Locate the cell with the specified text and output its (x, y) center coordinate. 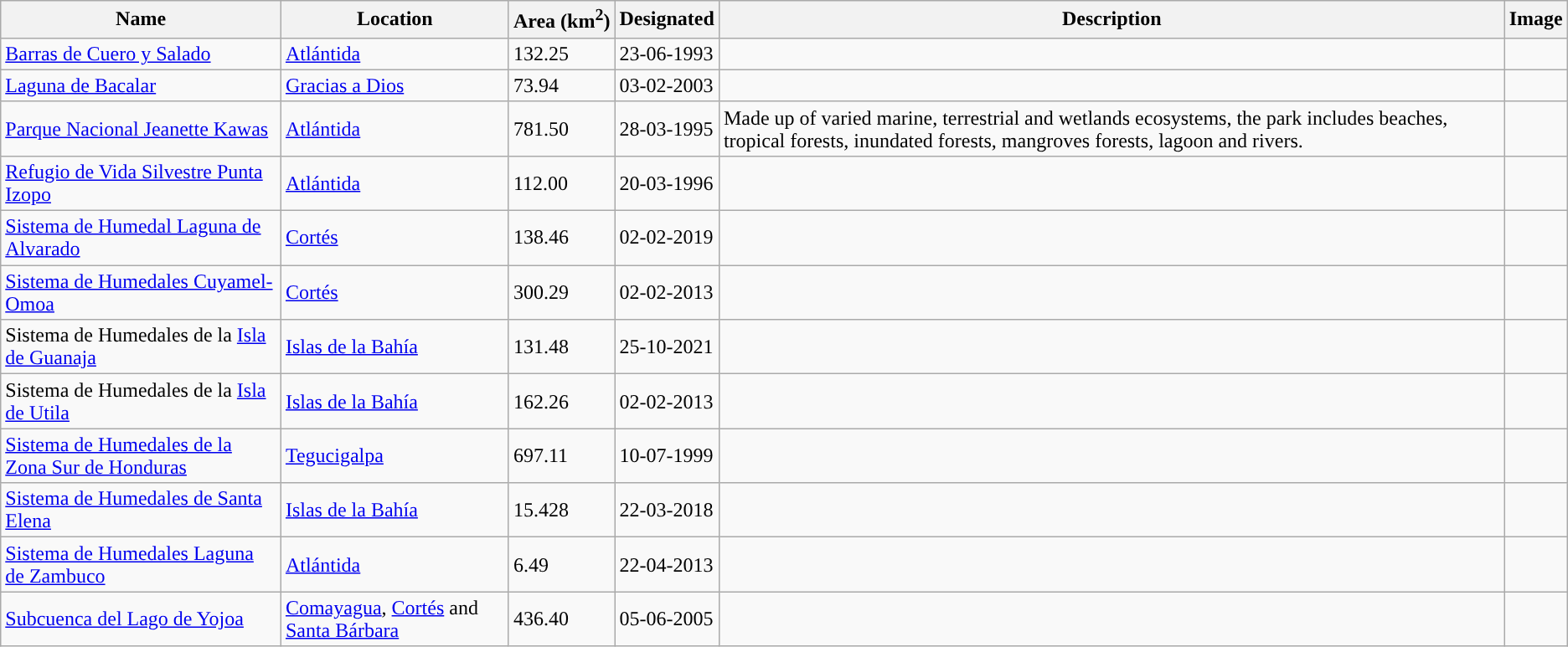
Area (km2) (561, 20)
781.50 (561, 129)
02-02-2019 (667, 238)
Sistema de Humedales Cuyamel-Omoa (141, 293)
Sistema de Humedales de Santa Elena (141, 511)
22-03-2018 (667, 511)
Sistema de Humedales Laguna de Zambuco (141, 564)
Parque Nacional Jeanette Kawas (141, 129)
05-06-2005 (667, 619)
112.00 (561, 182)
73.94 (561, 85)
Subcuenca del Lago de Yojoa (141, 619)
Location (395, 20)
20-03-1996 (667, 182)
Tegucigalpa (395, 455)
Sistema de Humedales de la Zona Sur de Honduras (141, 455)
138.46 (561, 238)
697.11 (561, 455)
Description (1112, 20)
6.49 (561, 564)
10-07-1999 (667, 455)
Sistema de Humedales de la Isla de Guanaja (141, 347)
28-03-1995 (667, 129)
Image (1536, 20)
Sistema de Humedal Laguna de Alvarado (141, 238)
Designated (667, 20)
Comayagua, Cortés and Santa Bárbara (395, 619)
23-06-1993 (667, 54)
15.428 (561, 511)
Sistema de Humedales de la Isla de Utila (141, 402)
131.48 (561, 347)
22-04-2013 (667, 564)
162.26 (561, 402)
300.29 (561, 293)
Barras de Cuero y Salado (141, 54)
132.25 (561, 54)
Gracias a Dios (395, 85)
Refugio de Vida Silvestre Punta Izopo (141, 182)
436.40 (561, 619)
25-10-2021 (667, 347)
Name (141, 20)
03-02-2003 (667, 85)
Laguna de Bacalar (141, 85)
